Pinpoint the cell where the given text exists, returning its (X, Y) midpoint coordinate. 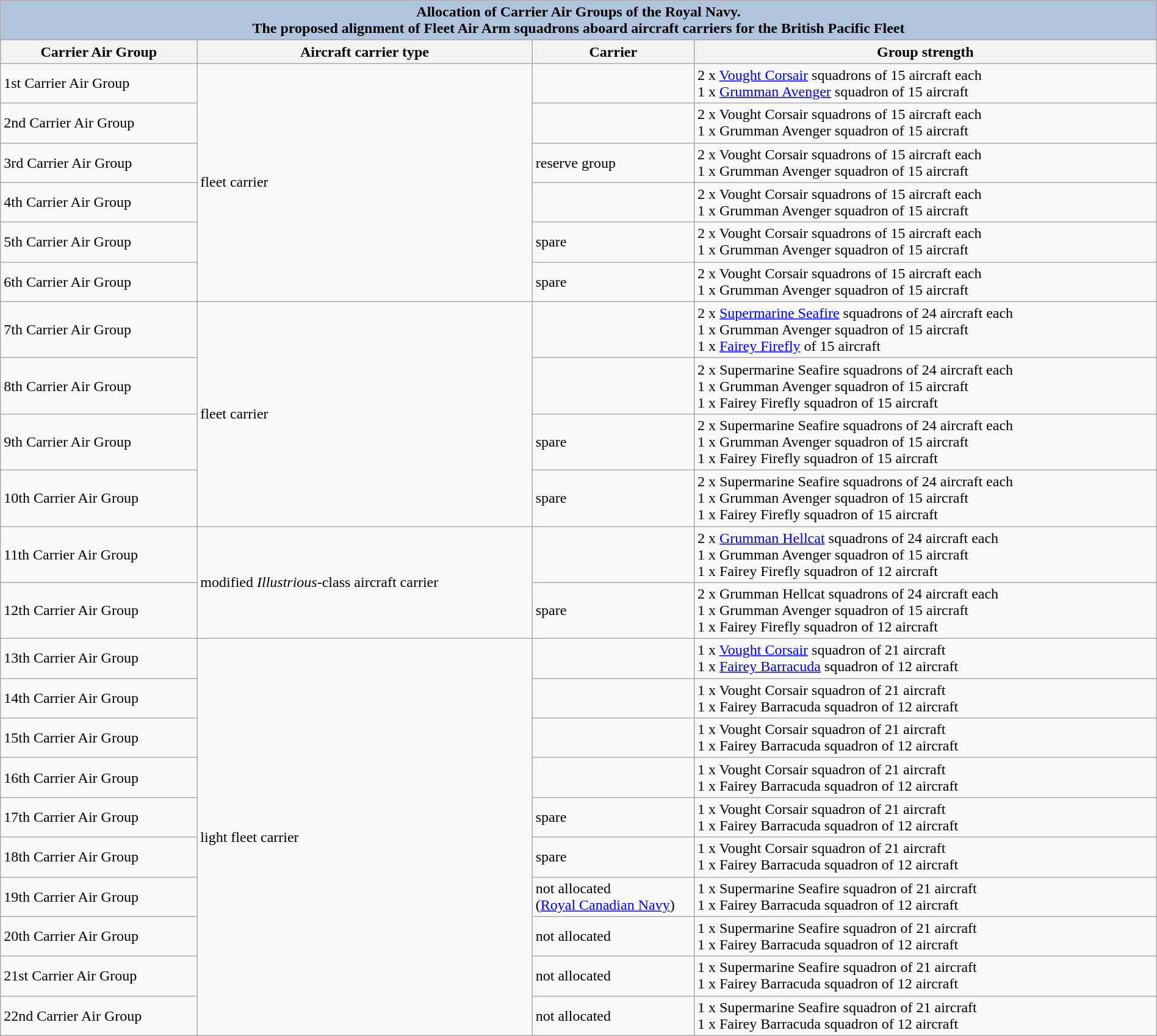
22nd Carrier Air Group (99, 1015)
10th Carrier Air Group (99, 498)
21st Carrier Air Group (99, 976)
Carrier Air Group (99, 52)
modified Illustrious-class aircraft carrier (365, 582)
9th Carrier Air Group (99, 442)
4th Carrier Air Group (99, 203)
2nd Carrier Air Group (99, 123)
16th Carrier Air Group (99, 777)
light fleet carrier (365, 837)
18th Carrier Air Group (99, 857)
1st Carrier Air Group (99, 83)
6th Carrier Air Group (99, 282)
Group strength (925, 52)
19th Carrier Air Group (99, 897)
11th Carrier Air Group (99, 554)
15th Carrier Air Group (99, 738)
Carrier (613, 52)
Aircraft carrier type (365, 52)
13th Carrier Air Group (99, 659)
3rd Carrier Air Group (99, 162)
8th Carrier Air Group (99, 386)
not allocated(Royal Canadian Navy) (613, 897)
14th Carrier Air Group (99, 698)
2 x Supermarine Seafire squadrons of 24 aircraft each1 x Grumman Avenger squadron of 15 aircraft1 x Fairey Firefly of 15 aircraft (925, 329)
20th Carrier Air Group (99, 936)
5th Carrier Air Group (99, 242)
reserve group (613, 162)
7th Carrier Air Group (99, 329)
12th Carrier Air Group (99, 611)
17th Carrier Air Group (99, 818)
